Locate the cell with the specified text and output its (X, Y) center coordinate. 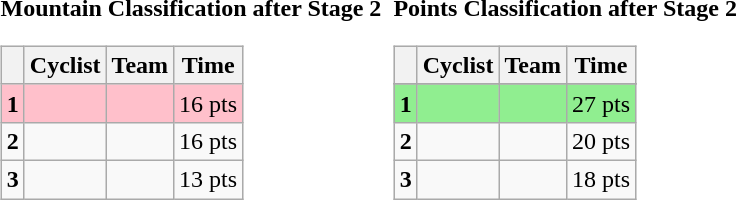
27 pts (600, 103)
13 pts (208, 179)
18 pts (600, 179)
20 pts (600, 141)
